Extract the [X, Y] coordinate from the center of the cell holding the provided text.  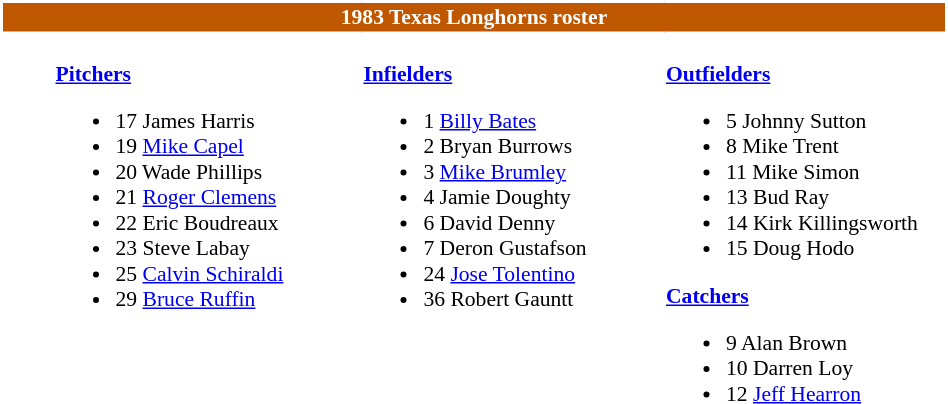
1983 Texas Longhorns roster [474, 18]
